For the text-containing cell, return its midpoint in (X, Y) coordinate format. 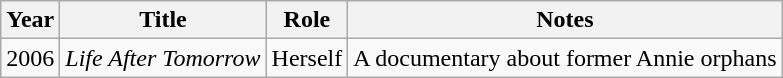
Title (163, 20)
Life After Tomorrow (163, 58)
2006 (30, 58)
Role (307, 20)
Year (30, 20)
Notes (565, 20)
A documentary about former Annie orphans (565, 58)
Herself (307, 58)
